Detect which cell encompasses the target text, then output its (x, y) center coordinate. 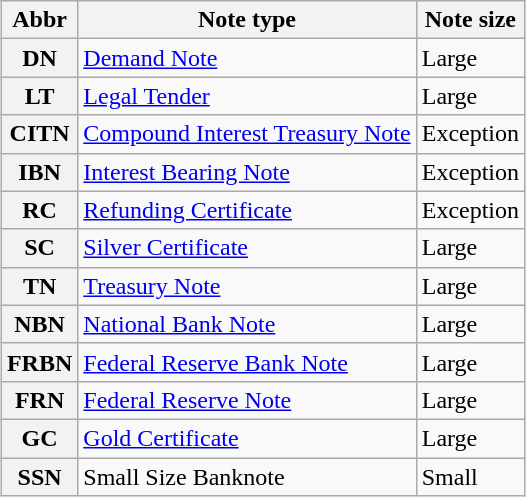
Small Size Banknote (247, 477)
Refunding Certificate (247, 210)
GC (39, 438)
LT (39, 96)
SSN (39, 477)
Legal Tender (247, 96)
IBN (39, 172)
Gold Certificate (247, 438)
Note type (247, 20)
CITN (39, 134)
NBN (39, 324)
Abbr (39, 20)
Interest Bearing Note (247, 172)
TN (39, 286)
SC (39, 248)
Compound Interest Treasury Note (247, 134)
Small (470, 477)
FRBN (39, 362)
Federal Reserve Note (247, 400)
RC (39, 210)
Demand Note (247, 58)
National Bank Note (247, 324)
DN (39, 58)
Silver Certificate (247, 248)
Note size (470, 20)
FRN (39, 400)
Federal Reserve Bank Note (247, 362)
Treasury Note (247, 286)
